Determine the (x, y) coordinate at the center of the cell enclosing the given text.  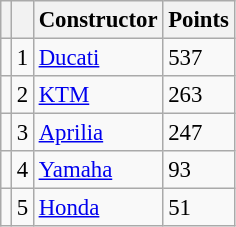
2 (22, 95)
Honda (98, 208)
247 (198, 133)
1 (22, 58)
537 (198, 58)
5 (22, 208)
3 (22, 133)
93 (198, 170)
Points (198, 20)
4 (22, 170)
Yamaha (98, 170)
263 (198, 95)
KTM (98, 95)
Aprilia (98, 133)
Ducati (98, 58)
Constructor (98, 20)
51 (198, 208)
